From the cell containing the given text, extract its center point as [x, y] coordinate. 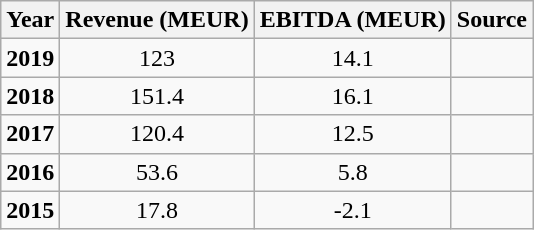
2015 [30, 210]
2019 [30, 58]
-2.1 [352, 210]
EBITDA (MEUR) [352, 20]
2018 [30, 96]
16.1 [352, 96]
Revenue (MEUR) [157, 20]
123 [157, 58]
120.4 [157, 134]
Year [30, 20]
17.8 [157, 210]
Source [492, 20]
14.1 [352, 58]
151.4 [157, 96]
12.5 [352, 134]
5.8 [352, 172]
53.6 [157, 172]
2017 [30, 134]
2016 [30, 172]
